For the text-containing cell, return its midpoint in (X, Y) coordinate format. 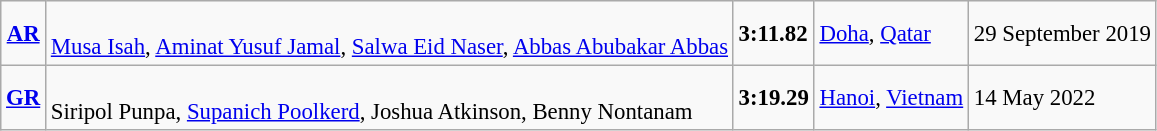
GR (24, 98)
14 May 2022 (1063, 98)
3:11.82 (774, 34)
29 September 2019 (1063, 34)
Hanoi, Vietnam (891, 98)
Musa Isah, Aminat Yusuf Jamal, Salwa Eid Naser, Abbas Abubakar Abbas (390, 34)
3:19.29 (774, 98)
AR (24, 34)
Doha, Qatar (891, 34)
Siripol Punpa, Supanich Poolkerd, Joshua Atkinson, Benny Nontanam (390, 98)
